Pinpoint the cell where the given text exists, returning its (X, Y) midpoint coordinate. 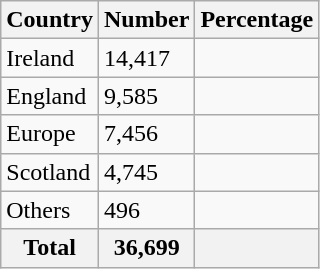
Ireland (50, 58)
Others (50, 210)
496 (146, 210)
14,417 (146, 58)
Country (50, 20)
9,585 (146, 96)
7,456 (146, 134)
Europe (50, 134)
4,745 (146, 172)
Number (146, 20)
Scotland (50, 172)
England (50, 96)
Percentage (257, 20)
36,699 (146, 248)
Total (50, 248)
